Extract the [x, y] coordinate from the center of the cell holding the provided text.  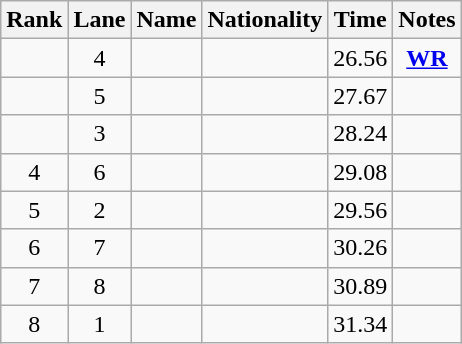
29.08 [360, 172]
WR [427, 58]
Nationality [265, 20]
27.67 [360, 96]
30.26 [360, 248]
Name [166, 20]
26.56 [360, 58]
30.89 [360, 286]
29.56 [360, 210]
Rank [34, 20]
31.34 [360, 324]
1 [100, 324]
3 [100, 134]
Notes [427, 20]
2 [100, 210]
Lane [100, 20]
28.24 [360, 134]
Time [360, 20]
